Identify which cell holds the provided text, then report its [x, y] central coordinate. 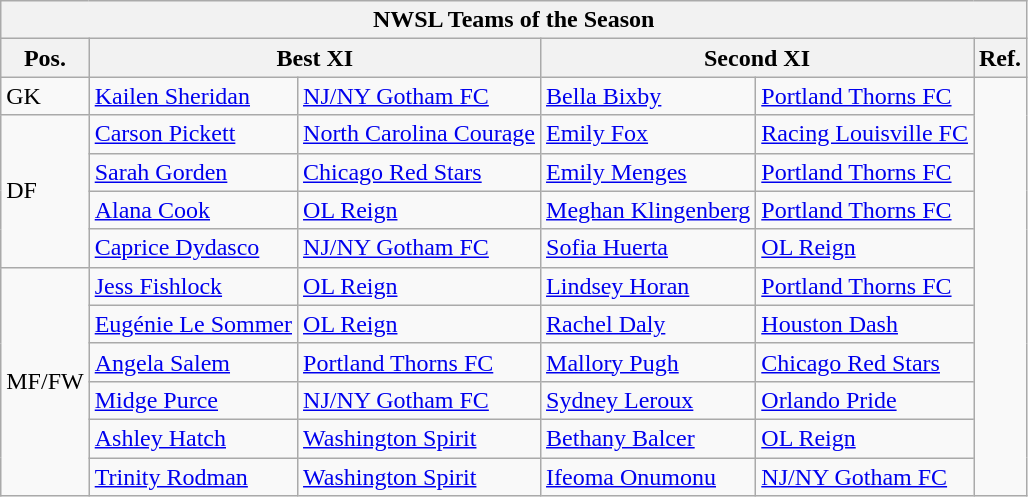
Kailen Sheridan [193, 96]
Carson Pickett [193, 134]
Pos. [45, 58]
Lindsey Horan [648, 286]
Ref. [1000, 58]
Mallory Pugh [648, 362]
Second XI [758, 58]
Orlando Pride [865, 400]
Eugénie Le Sommer [193, 324]
Alana Cook [193, 210]
North Carolina Courage [420, 134]
DF [45, 191]
Bella Bixby [648, 96]
Caprice Dydasco [193, 248]
MF/FW [45, 381]
Emily Menges [648, 172]
Sarah Gorden [193, 172]
Ashley Hatch [193, 438]
Sofia Huerta [648, 248]
Best XI [314, 58]
Jess Fishlock [193, 286]
Houston Dash [865, 324]
Trinity Rodman [193, 477]
Midge Purce [193, 400]
Sydney Leroux [648, 400]
Rachel Daly [648, 324]
Racing Louisville FC [865, 134]
Meghan Klingenberg [648, 210]
Emily Fox [648, 134]
Ifeoma Onumonu [648, 477]
Bethany Balcer [648, 438]
GK [45, 96]
Angela Salem [193, 362]
NWSL Teams of the Season [514, 20]
